For the text-containing cell, return its midpoint in (X, Y) coordinate format. 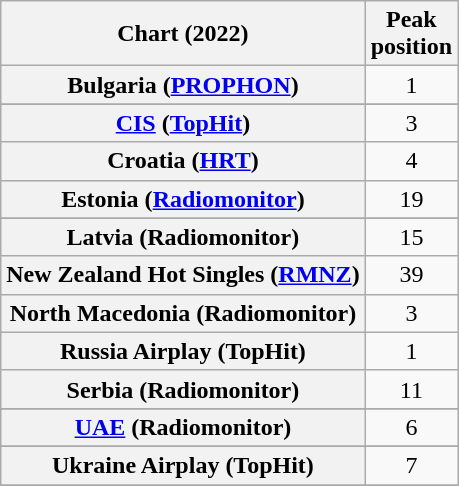
4 (411, 161)
Chart (2022) (183, 34)
Latvia (Radiomonitor) (183, 237)
Ukraine Airplay (TopHit) (183, 465)
North Macedonia (Radiomonitor) (183, 313)
New Zealand Hot Singles (RMNZ) (183, 275)
6 (411, 427)
39 (411, 275)
15 (411, 237)
7 (411, 465)
Croatia (HRT) (183, 161)
UAE (Radiomonitor) (183, 427)
Estonia (Radiomonitor) (183, 199)
19 (411, 199)
CIS (TopHit) (183, 123)
Peakposition (411, 34)
Serbia (Radiomonitor) (183, 389)
11 (411, 389)
Bulgaria (PROPHON) (183, 85)
Russia Airplay (TopHit) (183, 351)
